Output the (X, Y) coordinate of the center of the cell containing the given text.  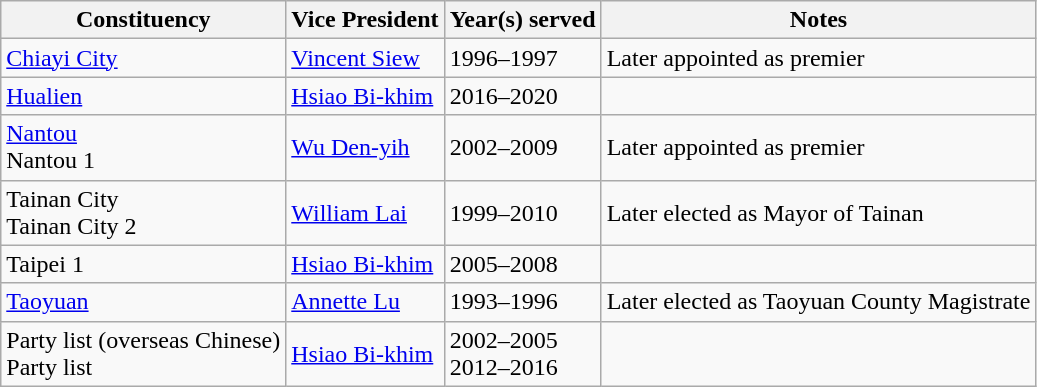
2016–2020 (522, 96)
NantouNantou 1 (144, 148)
2002–20052012–2016 (522, 354)
Taoyuan (144, 302)
Later elected as Mayor of Tainan (818, 212)
Later elected as Taoyuan County Magistrate (818, 302)
Tainan CityTainan City 2 (144, 212)
Chiayi City (144, 58)
1996–1997 (522, 58)
Notes (818, 20)
Hualien (144, 96)
2002–2009 (522, 148)
1993–1996 (522, 302)
Constituency (144, 20)
Vice President (365, 20)
Year(s) served (522, 20)
Vincent Siew (365, 58)
1999–2010 (522, 212)
Taipei 1 (144, 264)
William Lai (365, 212)
2005–2008 (522, 264)
Annette Lu (365, 302)
Party list (overseas Chinese)Party list (144, 354)
Wu Den-yih (365, 148)
